Search for the cell housing the specified text and yield its [X, Y] center coordinate. 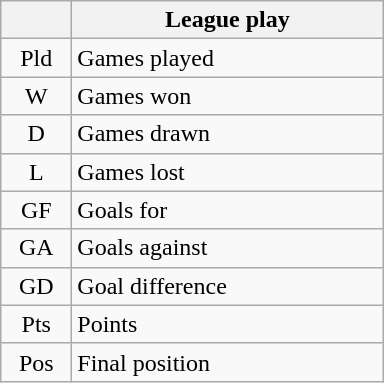
Final position [228, 362]
L [36, 172]
GA [36, 248]
Goals against [228, 248]
Pos [36, 362]
W [36, 96]
League play [228, 20]
GD [36, 286]
Goal difference [228, 286]
Goals for [228, 210]
D [36, 134]
Games drawn [228, 134]
Pts [36, 324]
Games played [228, 58]
Games won [228, 96]
GF [36, 210]
Pld [36, 58]
Points [228, 324]
Games lost [228, 172]
